Determine the [x, y] coordinate at the center of the cell enclosing the given text.  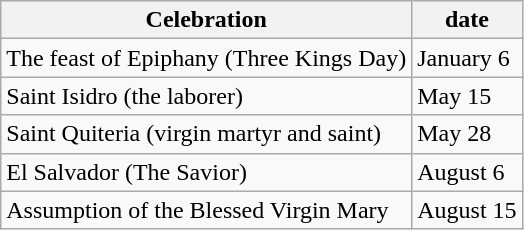
January 6 [467, 58]
The feast of Epiphany (Three Kings Day) [206, 58]
Saint Isidro (the laborer) [206, 96]
May 28 [467, 134]
El Salvador (The Savior) [206, 172]
Celebration [206, 20]
date [467, 20]
Saint Quiteria (virgin martyr and saint) [206, 134]
Assumption of the Blessed Virgin Mary [206, 210]
May 15 [467, 96]
August 6 [467, 172]
August 15 [467, 210]
